For the text-containing cell, return its midpoint in (X, Y) coordinate format. 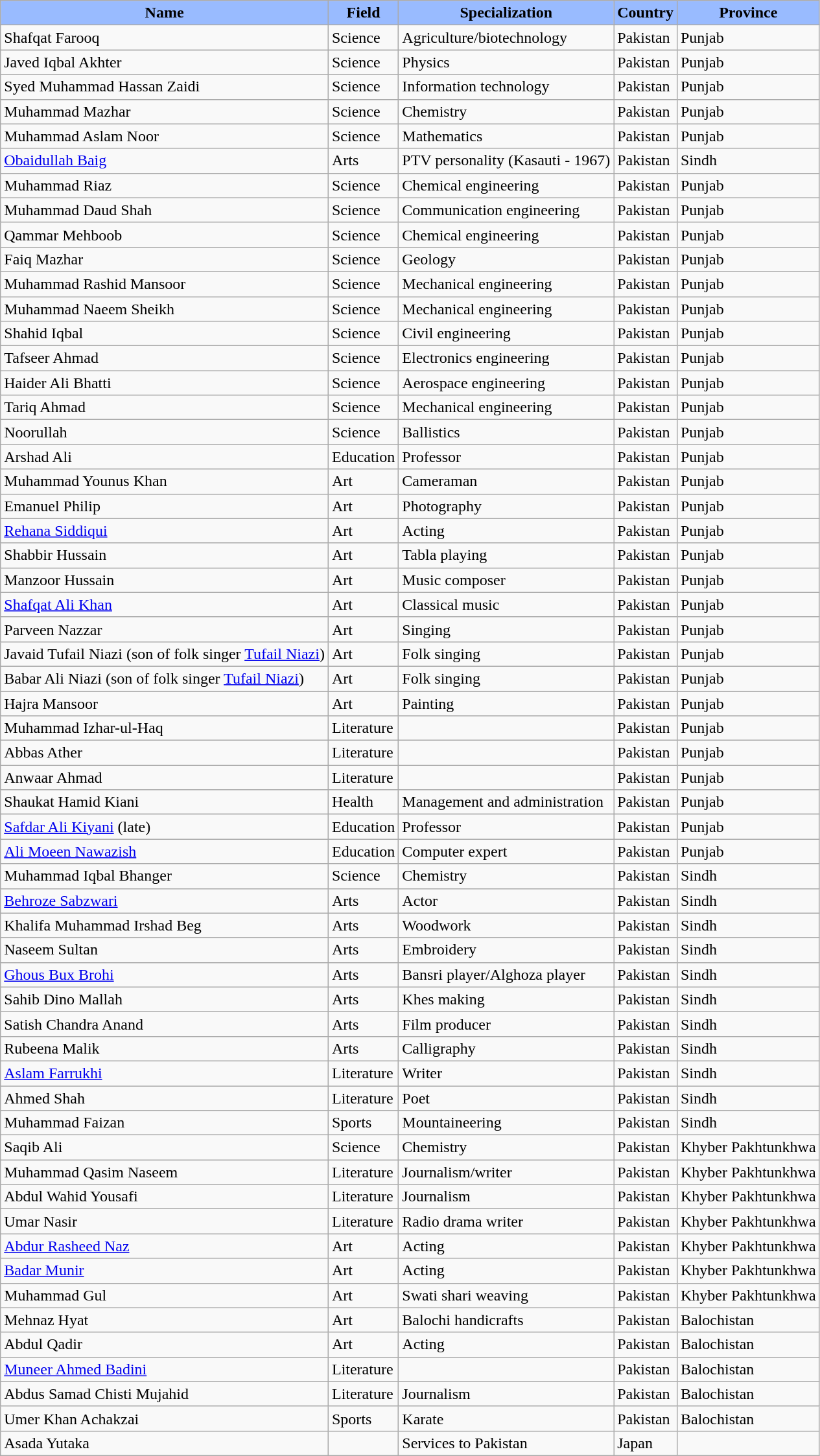
Mountaineering (506, 1123)
Abdus Samad Chisti Mujahid (165, 1394)
Management and administration (506, 802)
Hajra Mansoor (165, 703)
Balochi handicrafts (506, 1320)
Haider Ali Bhatti (165, 383)
Services to Pakistan (506, 1443)
Computer expert (506, 851)
Cameraman (506, 481)
Calligraphy (506, 1048)
Parveen Nazzar (165, 629)
Film producer (506, 1024)
Satish Chandra Anand (165, 1024)
Umer Khan Achakzai (165, 1418)
Muhammad Rashid Mansoor (165, 284)
Poet (506, 1098)
Swati shari weaving (506, 1295)
Sahib Dino Mallah (165, 999)
Aerospace engineering (506, 383)
Mehnaz Hyat (165, 1320)
Electronics engineering (506, 358)
Country (646, 13)
Anwaar Ahmad (165, 778)
Classical music (506, 605)
Painting (506, 703)
Abdur Rasheed Naz (165, 1246)
Badar Munir (165, 1271)
Specialization (506, 13)
Geology (506, 259)
Muhammad Aslam Noor (165, 136)
Obaidullah Baig (165, 161)
Khalifa Muhammad Irshad Beg (165, 925)
Tariq Ahmad (165, 408)
Mathematics (506, 136)
Ballistics (506, 432)
Javed Iqbal Akhter (165, 62)
Naseem Sultan (165, 950)
Muhammad Gul (165, 1295)
Umar Nasir (165, 1221)
Javaid Tufail Niazi (son of folk singer Tufail Niazi) (165, 654)
Communication engineering (506, 210)
Behroze Sabzwari (165, 901)
Rehana Siddiqui (165, 531)
Radio drama writer (506, 1221)
Safdar Ali Kiyani (late) (165, 827)
Ali Moeen Nawazish (165, 851)
Muhammad Faizan (165, 1123)
Tafseer Ahmad (165, 358)
Muhammad Riaz (165, 185)
Aslam Farrukhi (165, 1073)
Tabla playing (506, 555)
Information technology (506, 87)
Agriculture/biotechnology (506, 38)
Muhammad Izhar-ul-Haq (165, 728)
Abbas Ather (165, 753)
Emanuel Philip (165, 506)
PTV personality (Kasauti - 1967) (506, 161)
Karate (506, 1418)
Name (165, 13)
Civil engineering (506, 334)
Abdul Wahid Yousafi (165, 1197)
Arshad Ali (165, 457)
Bansri player/Alghoza player (506, 975)
Qammar Mehboob (165, 235)
Province (748, 13)
Journalism/writer (506, 1172)
Writer (506, 1073)
Health (363, 802)
Rubeena Malik (165, 1048)
Muhammad Qasim Naseem (165, 1172)
Muhammad Daud Shah (165, 210)
Field (363, 13)
Abdul Qadir (165, 1345)
Muhammad Iqbal Bhanger (165, 876)
Shafqat Ali Khan (165, 605)
Physics (506, 62)
Muhammad Mazhar (165, 111)
Shafqat Farooq (165, 38)
Actor (506, 901)
Syed Muhammad Hassan Zaidi (165, 87)
Ahmed Shah (165, 1098)
Embroidery (506, 950)
Asada Yutaka (165, 1443)
Saqib Ali (165, 1148)
Manzoor Hussain (165, 580)
Music composer (506, 580)
Noorullah (165, 432)
Shaukat Hamid Kiani (165, 802)
Shahid Iqbal (165, 334)
Muhammad Naeem Sheikh (165, 309)
Babar Ali Niazi (son of folk singer Tufail Niazi) (165, 678)
Muneer Ahmed Badini (165, 1369)
Muhammad Younus Khan (165, 481)
Woodwork (506, 925)
Singing (506, 629)
Faiq Mazhar (165, 259)
Khes making (506, 999)
Shabbir Hussain (165, 555)
Photography (506, 506)
Japan (646, 1443)
Ghous Bux Brohi (165, 975)
